From the cell containing the given text, extract its center point as [X, Y] coordinate. 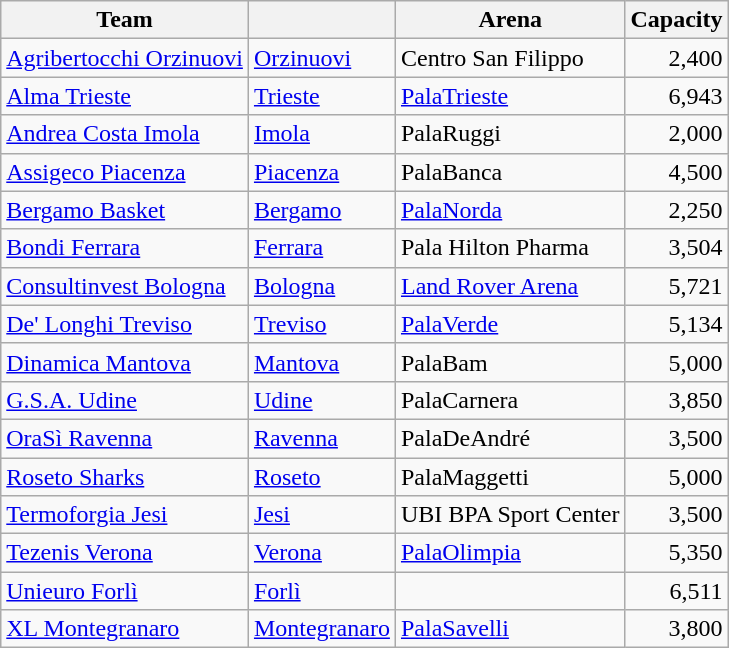
Imola [322, 134]
Treviso [322, 324]
Arena [510, 20]
Tezenis Verona [125, 553]
PalaCarnera [510, 400]
5,721 [676, 286]
Jesi [322, 515]
Centro San Filippo [510, 58]
Trieste [322, 96]
Ravenna [322, 438]
Forlì [322, 591]
Termoforgia Jesi [125, 515]
PalaBam [510, 362]
Dinamica Mantova [125, 362]
Montegranaro [322, 629]
PalaSavelli [510, 629]
Agribertocchi Orzinuovi [125, 58]
Bergamo Basket [125, 210]
6,511 [676, 591]
6,943 [676, 96]
OraSì Ravenna [125, 438]
Bergamo [322, 210]
PalaRuggi [510, 134]
De' Longhi Treviso [125, 324]
Roseto Sharks [125, 477]
Land Rover Arena [510, 286]
Consultinvest Bologna [125, 286]
Alma Trieste [125, 96]
Bologna [322, 286]
Roseto [322, 477]
Piacenza [322, 172]
Team [125, 20]
Unieuro Forlì [125, 591]
UBI BPA Sport Center [510, 515]
Capacity [676, 20]
Bondi Ferrara [125, 248]
3,850 [676, 400]
PalaMaggetti [510, 477]
5,350 [676, 553]
2,400 [676, 58]
G.S.A. Udine [125, 400]
Assigeco Piacenza [125, 172]
Andrea Costa Imola [125, 134]
5,134 [676, 324]
2,000 [676, 134]
PalaOlimpia [510, 553]
3,504 [676, 248]
Mantova [322, 362]
PalaBanca [510, 172]
Pala Hilton Pharma [510, 248]
Ferrara [322, 248]
PalaDeAndré [510, 438]
3,800 [676, 629]
Orzinuovi [322, 58]
PalaVerde [510, 324]
4,500 [676, 172]
2,250 [676, 210]
PalaTrieste [510, 96]
Verona [322, 553]
PalaNorda [510, 210]
Udine [322, 400]
XL Montegranaro [125, 629]
